Identify which cell holds the provided text, then report its [X, Y] central coordinate. 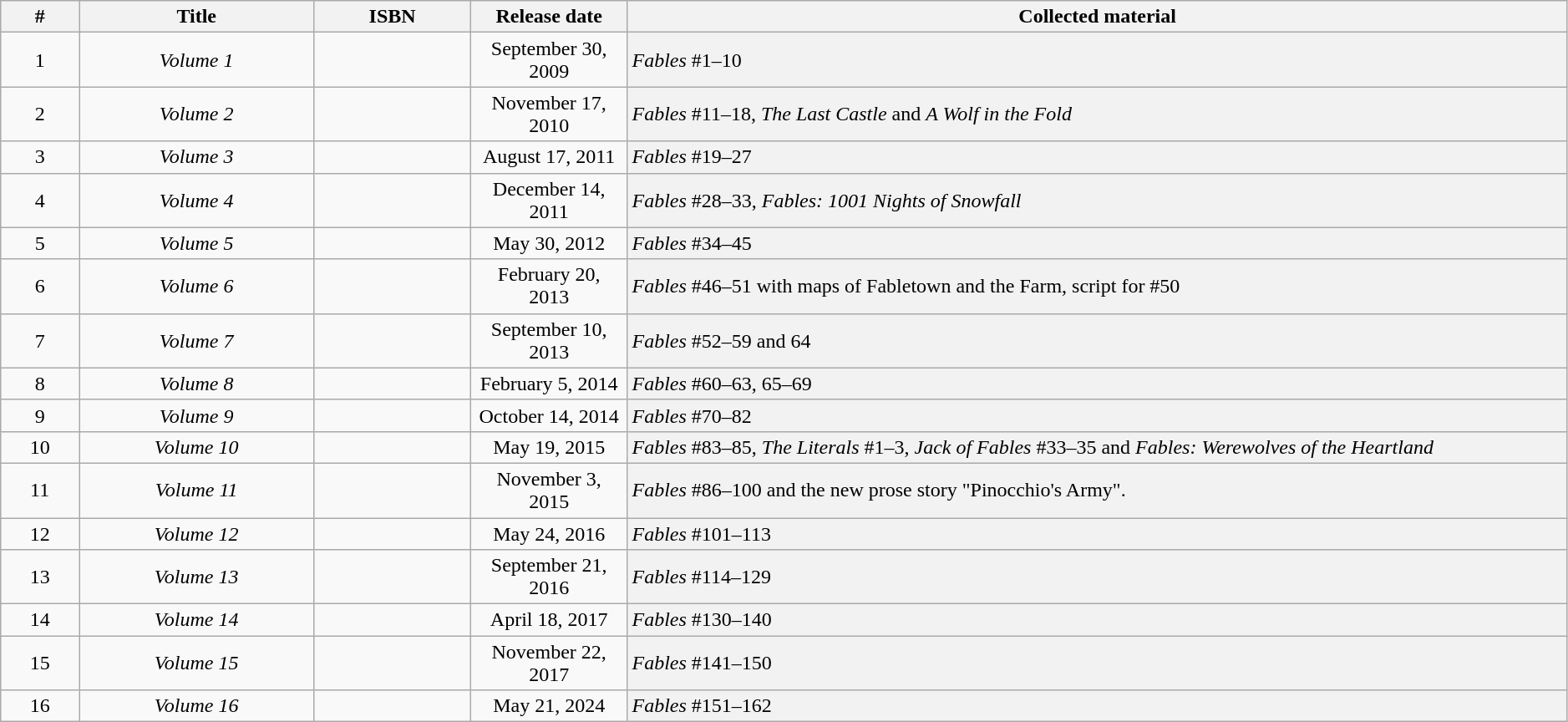
September 21, 2016 [549, 577]
Volume 12 [197, 534]
Volume 5 [197, 243]
Volume 2 [197, 114]
10 [40, 447]
November 22, 2017 [549, 664]
3 [40, 157]
November 3, 2015 [549, 490]
Collected material [1098, 17]
8 [40, 384]
Fables #130–140 [1098, 620]
Volume 3 [197, 157]
12 [40, 534]
April 18, 2017 [549, 620]
September 30, 2009 [549, 60]
Volume 14 [197, 620]
15 [40, 664]
February 5, 2014 [549, 384]
Volume 7 [197, 341]
4 [40, 201]
Fables #101–113 [1098, 534]
Fables #151–162 [1098, 706]
Volume 10 [197, 447]
May 21, 2024 [549, 706]
ISBN [393, 17]
Volume 9 [197, 415]
September 10, 2013 [549, 341]
6 [40, 286]
Fables #19–27 [1098, 157]
Volume 8 [197, 384]
Fables #28–33, Fables: 1001 Nights of Snowfall [1098, 201]
August 17, 2011 [549, 157]
13 [40, 577]
February 20, 2013 [549, 286]
October 14, 2014 [549, 415]
11 [40, 490]
Fables #141–150 [1098, 664]
Fables #1–10 [1098, 60]
Volume 11 [197, 490]
Volume 6 [197, 286]
Release date [549, 17]
7 [40, 341]
Volume 13 [197, 577]
Volume 15 [197, 664]
Fables #83–85, The Literals #1–3, Jack of Fables #33–35 and Fables: Werewolves of the Heartland [1098, 447]
Fables #46–51 with maps of Fabletown and the Farm, script for #50 [1098, 286]
Fables #52–59 and 64 [1098, 341]
Fables #11–18, The Last Castle and A Wolf in the Fold [1098, 114]
Fables #114–129 [1098, 577]
Volume 1 [197, 60]
2 [40, 114]
5 [40, 243]
Fables #60–63, 65–69 [1098, 384]
Fables #86–100 and the new prose story "Pinocchio's Army". [1098, 490]
Volume 4 [197, 201]
Fables #70–82 [1098, 415]
November 17, 2010 [549, 114]
# [40, 17]
9 [40, 415]
1 [40, 60]
Title [197, 17]
December 14, 2011 [549, 201]
May 19, 2015 [549, 447]
16 [40, 706]
Volume 16 [197, 706]
May 24, 2016 [549, 534]
14 [40, 620]
Fables #34–45 [1098, 243]
May 30, 2012 [549, 243]
